Pinpoint the cell where the given text exists, returning its [X, Y] midpoint coordinate. 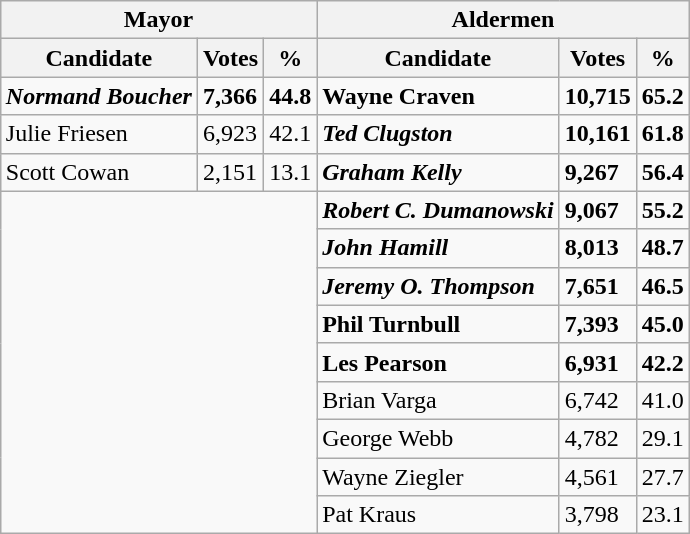
10,161 [598, 134]
8,013 [598, 248]
Jeremy O. Thompson [438, 286]
Aldermen [504, 20]
Ted Clugston [438, 134]
29.1 [662, 438]
Normand Boucher [98, 96]
Robert C. Dumanowski [438, 210]
Scott Cowan [98, 172]
45.0 [662, 324]
48.7 [662, 248]
6,931 [598, 362]
10,715 [598, 96]
Pat Kraus [438, 515]
7,366 [230, 96]
Wayne Ziegler [438, 477]
46.5 [662, 286]
13.1 [290, 172]
Wayne Craven [438, 96]
Les Pearson [438, 362]
3,798 [598, 515]
55.2 [662, 210]
27.7 [662, 477]
42.2 [662, 362]
65.2 [662, 96]
42.1 [290, 134]
Phil Turnbull [438, 324]
George Webb [438, 438]
56.4 [662, 172]
John Hamill [438, 248]
6,742 [598, 400]
Graham Kelly [438, 172]
6,923 [230, 134]
9,267 [598, 172]
61.8 [662, 134]
41.0 [662, 400]
7,651 [598, 286]
Mayor [158, 20]
23.1 [662, 515]
7,393 [598, 324]
Julie Friesen [98, 134]
9,067 [598, 210]
2,151 [230, 172]
Brian Varga [438, 400]
4,782 [598, 438]
44.8 [290, 96]
4,561 [598, 477]
